Provide the (X, Y) coordinate of the cell's center where the given text is located.  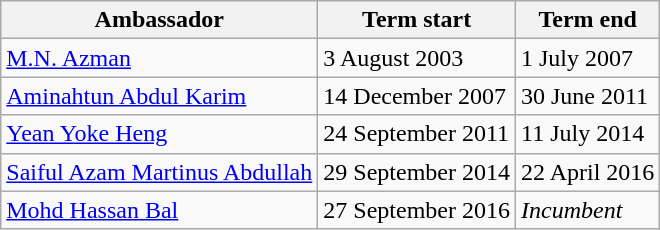
29 September 2014 (417, 172)
Mohd Hassan Bal (160, 210)
Term end (587, 20)
14 December 2007 (417, 96)
Saiful Azam Martinus Abdullah (160, 172)
1 July 2007 (587, 58)
22 April 2016 (587, 172)
24 September 2011 (417, 134)
27 September 2016 (417, 210)
Aminahtun Abdul Karim (160, 96)
Incumbent (587, 210)
Ambassador (160, 20)
11 July 2014 (587, 134)
Term start (417, 20)
M.N. Azman (160, 58)
Yean Yoke Heng (160, 134)
30 June 2011 (587, 96)
3 August 2003 (417, 58)
